Scan for the cell matching the given text and deliver its (x, y) coordinate at center. 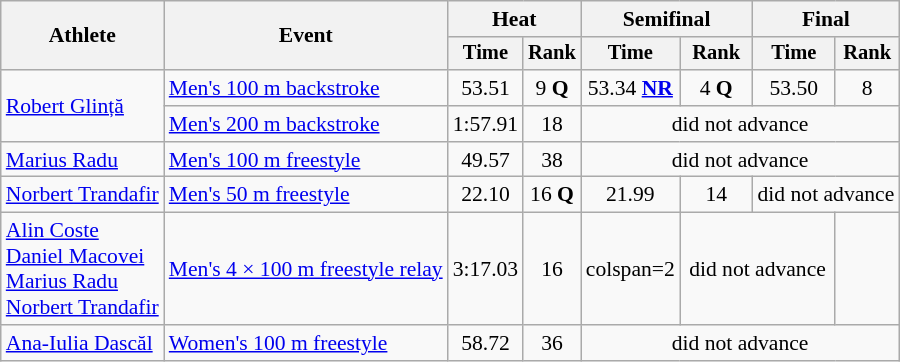
53.51 (486, 88)
18 (552, 124)
16 (552, 269)
4 Q (716, 88)
Event (306, 36)
Men's 200 m backstroke (306, 124)
Men's 100 m backstroke (306, 88)
Norbert Trandafir (82, 195)
colspan=2 (630, 269)
Alin CosteDaniel MacoveiMarius RaduNorbert Trandafir (82, 269)
Men's 50 m freestyle (306, 195)
Marius Radu (82, 160)
1:57.91 (486, 124)
Semifinal (667, 19)
53.34 NR (630, 88)
3:17.03 (486, 269)
Men's 100 m freestyle (306, 160)
49.57 (486, 160)
Women's 100 m freestyle (306, 343)
Robert Glință (82, 106)
38 (552, 160)
14 (716, 195)
Ana-Iulia Dascăl (82, 343)
58.72 (486, 343)
16 Q (552, 195)
9 Q (552, 88)
8 (867, 88)
Heat (514, 19)
Men's 4 × 100 m freestyle relay (306, 269)
53.50 (794, 88)
Athlete (82, 36)
36 (552, 343)
Final (826, 19)
21.99 (630, 195)
22.10 (486, 195)
